Scan for the cell matching the given text and deliver its (X, Y) coordinate at center. 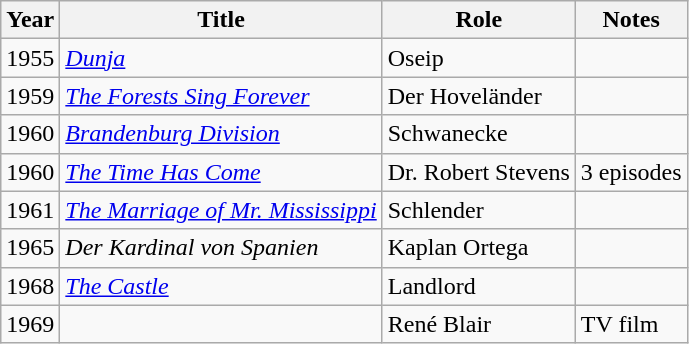
Dunja (221, 58)
Notes (631, 20)
Der Kardinal von Spanien (221, 248)
Brandenburg Division (221, 134)
Oseip (478, 58)
René Blair (478, 324)
1959 (30, 96)
The Marriage of Mr. Mississippi (221, 210)
1968 (30, 286)
Title (221, 20)
The Time Has Come (221, 172)
1961 (30, 210)
Dr. Robert Stevens (478, 172)
The Castle (221, 286)
3 episodes (631, 172)
Landlord (478, 286)
1955 (30, 58)
1969 (30, 324)
Der Hoveländer (478, 96)
The Forests Sing Forever (221, 96)
Schwanecke (478, 134)
1965 (30, 248)
Year (30, 20)
Kaplan Ortega (478, 248)
Schlender (478, 210)
Role (478, 20)
TV film (631, 324)
